Identify which cell holds the provided text, then report its (X, Y) central coordinate. 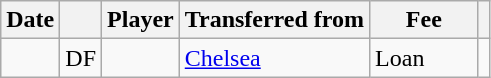
Loan (424, 58)
Player (141, 20)
Transferred from (274, 20)
Chelsea (274, 58)
Fee (424, 20)
Date (30, 20)
DF (81, 58)
